From the cell containing the given text, extract its center point as [x, y] coordinate. 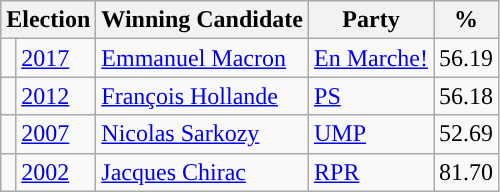
Jacques Chirac [202, 172]
UMP [372, 134]
52.69 [466, 134]
2017 [56, 58]
56.18 [466, 96]
En Marche! [372, 58]
Winning Candidate [202, 20]
PS [372, 96]
RPR [372, 172]
Party [372, 20]
Nicolas Sarkozy [202, 134]
2012 [56, 96]
2002 [56, 172]
% [466, 20]
François Hollande [202, 96]
81.70 [466, 172]
Election [48, 20]
2007 [56, 134]
56.19 [466, 58]
Emmanuel Macron [202, 58]
